Locate the cell with the specified text and output its [x, y] center coordinate. 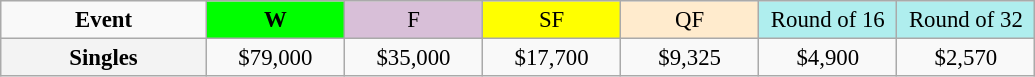
Event [104, 20]
$4,900 [828, 58]
$2,570 [966, 58]
Singles [104, 58]
$79,000 [275, 58]
F [413, 20]
$35,000 [413, 58]
W [275, 20]
Round of 16 [828, 20]
QF [690, 20]
$17,700 [552, 58]
Round of 32 [966, 20]
SF [552, 20]
$9,325 [690, 58]
